Output the [X, Y] coordinate of the center of the cell containing the given text.  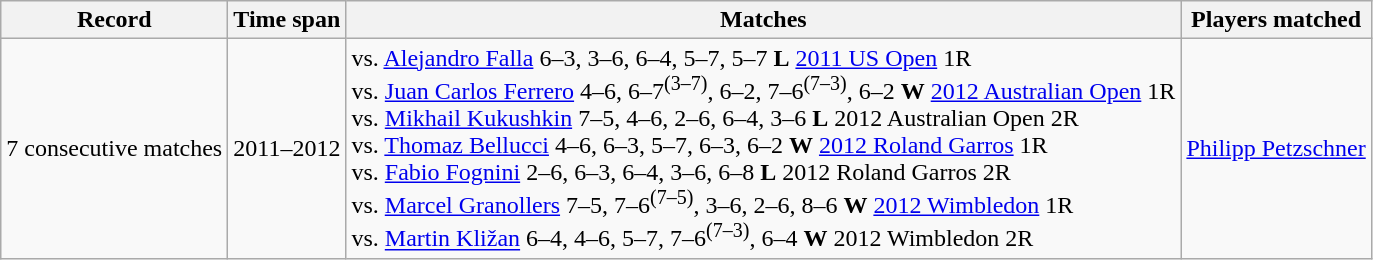
Record [114, 20]
Players matched [1276, 20]
7 consecutive matches [114, 149]
2011–2012 [287, 149]
Time span [287, 20]
Matches [764, 20]
Philipp Petzschner [1276, 149]
